Output the (X, Y) coordinate of the center of the cell containing the given text.  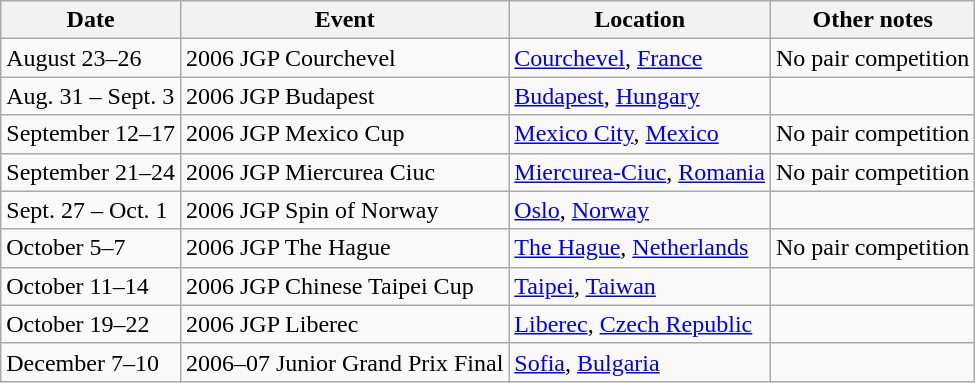
August 23–26 (91, 58)
2006 JGP Mexico Cup (344, 134)
2006 JGP The Hague (344, 248)
Mexico City, Mexico (640, 134)
Sept. 27 – Oct. 1 (91, 210)
Miercurea-Ciuc, Romania (640, 172)
Date (91, 20)
2006 JGP Courchevel (344, 58)
Taipei, Taiwan (640, 286)
Sofia, Bulgaria (640, 362)
Event (344, 20)
Courchevel, France (640, 58)
Other notes (872, 20)
September 12–17 (91, 134)
October 5–7 (91, 248)
Aug. 31 – Sept. 3 (91, 96)
Budapest, Hungary (640, 96)
Location (640, 20)
2006 JGP Miercurea Ciuc (344, 172)
October 19–22 (91, 324)
2006–07 Junior Grand Prix Final (344, 362)
December 7–10 (91, 362)
October 11–14 (91, 286)
2006 JGP Liberec (344, 324)
Liberec, Czech Republic (640, 324)
2006 JGP Chinese Taipei Cup (344, 286)
2006 JGP Spin of Norway (344, 210)
Oslo, Norway (640, 210)
The Hague, Netherlands (640, 248)
2006 JGP Budapest (344, 96)
September 21–24 (91, 172)
